Identify which cell holds the provided text, then report its (x, y) central coordinate. 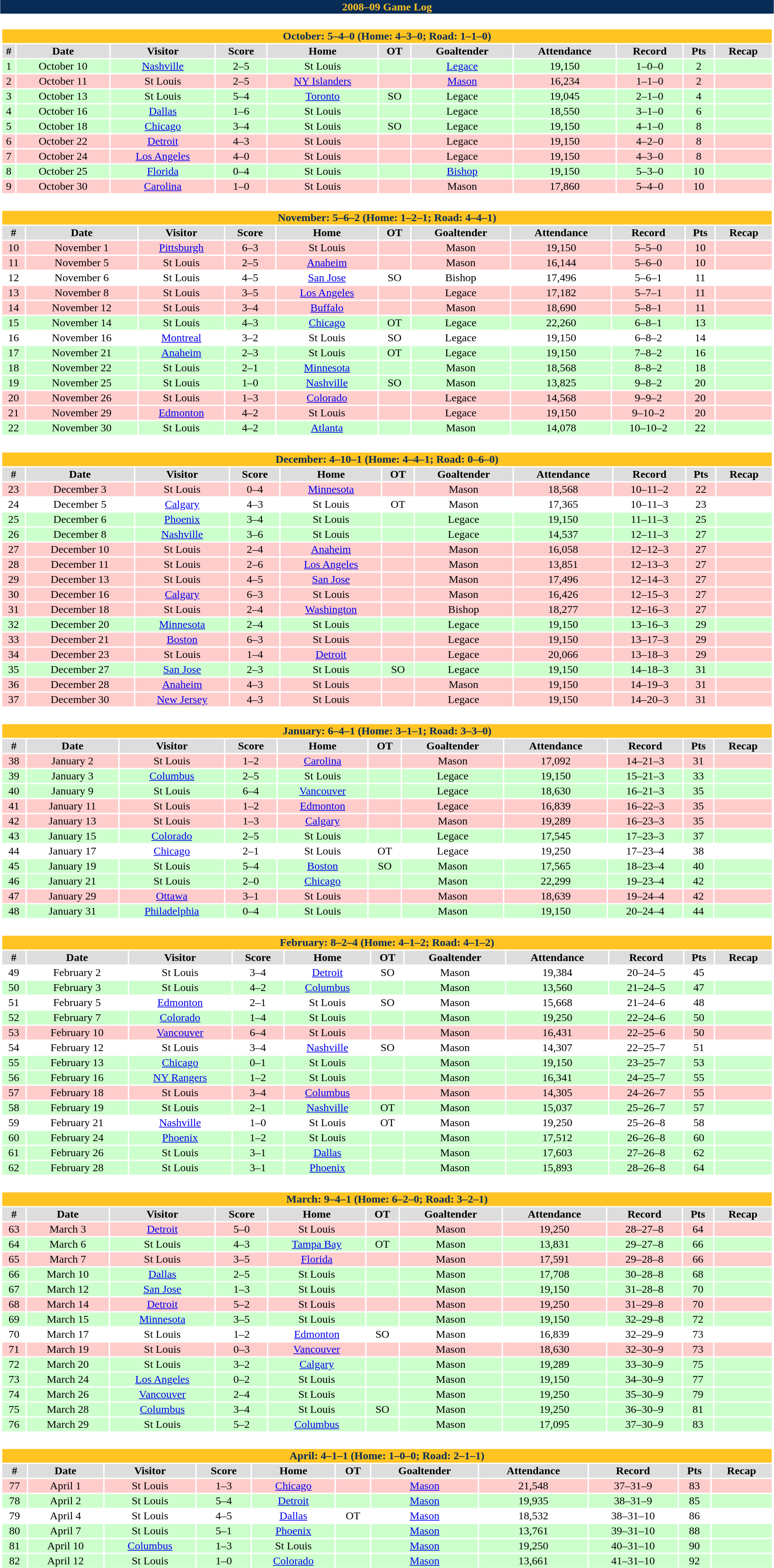
15 (14, 323)
32–29–9 (644, 1335)
34–30–9 (644, 1379)
38–31–10 (633, 1516)
31–29–8 (644, 1305)
86 (695, 1516)
5–6–0 (648, 263)
14–18–3 (649, 669)
March 3 (68, 1229)
March 7 (68, 1259)
3 (9, 96)
December 21 (80, 639)
February 21 (77, 1123)
16–22–3 (645, 806)
February 16 (77, 1078)
October 16 (63, 111)
14,568 (561, 398)
3–6 (255, 535)
22–25–6 (646, 1032)
22–24–6 (646, 1018)
15,037 (558, 1108)
16,144 (561, 263)
17–23–3 (645, 836)
February: 8–2–4 (Home: 4–1–2; Road: 4–1–2) (387, 942)
November 29 (81, 413)
13,661 (533, 1561)
March 15 (68, 1319)
February 3 (77, 988)
27–26–8 (646, 1153)
13,825 (561, 383)
39 (14, 776)
16–21–3 (645, 791)
18,550 (565, 111)
19,045 (565, 96)
January 31 (73, 911)
34 (14, 655)
October 18 (63, 126)
Washington (331, 609)
39–31–10 (633, 1531)
7–8–2 (648, 353)
12–14–3 (649, 579)
21–24–5 (646, 988)
February 5 (77, 1002)
13,851 (563, 565)
November 5 (81, 263)
15,893 (558, 1168)
December 8 (80, 535)
February 10 (77, 1032)
16–23–3 (645, 821)
January 13 (73, 821)
13–18–3 (649, 655)
35–30–9 (644, 1395)
32–30–9 (644, 1349)
March 20 (68, 1365)
0–3 (242, 1349)
21–24–6 (646, 1002)
19 (14, 383)
17,591 (554, 1259)
October 10 (63, 66)
5–4–0 (650, 186)
17,182 (561, 293)
19,384 (558, 972)
5–3–0 (650, 172)
1 (9, 66)
16,341 (558, 1078)
5–7–1 (648, 293)
December 27 (80, 669)
5 (9, 126)
17,365 (563, 505)
December 11 (80, 565)
14–20–3 (649, 699)
71 (14, 1349)
April 1 (65, 1486)
12–11–3 (649, 535)
22–25–7 (646, 1048)
January: 6–4–1 (Home: 3–1–1; Road: 3–3–0) (387, 731)
Philadelphia (172, 911)
1–0–0 (650, 66)
21 (14, 413)
Pittsburgh (181, 248)
24–26–7 (646, 1093)
16,431 (558, 1032)
8–8–2 (648, 368)
14,307 (558, 1048)
17,565 (556, 866)
17,603 (558, 1153)
63 (14, 1229)
4–0 (241, 156)
December 18 (80, 609)
10–11–3 (649, 505)
11–11–3 (649, 519)
18,690 (561, 308)
26 (14, 535)
31–28–8 (644, 1289)
November 30 (81, 428)
January 11 (73, 806)
March: 9–4–1 (Home: 6–2–0; Road: 3–2–1) (387, 1199)
78 (15, 1501)
December 5 (80, 505)
20–24–5 (646, 972)
14–21–3 (645, 761)
14–19–3 (649, 685)
December 23 (80, 655)
January 29 (73, 896)
6–8–1 (648, 323)
December 16 (80, 595)
November 14 (81, 323)
6–8–2 (648, 338)
March 10 (68, 1275)
4–3–0 (650, 156)
13,761 (533, 1531)
February 19 (77, 1108)
Buffalo (327, 308)
28 (14, 565)
20,066 (563, 655)
January 21 (73, 881)
74 (14, 1395)
25–26–7 (646, 1108)
December 10 (80, 549)
92 (695, 1561)
29–28–8 (644, 1259)
12–13–3 (649, 565)
November: 5–6–2 (Home: 1–2–1; Road: 4–4–1) (387, 218)
5–6–1 (648, 278)
2–6 (255, 565)
November 8 (81, 293)
November 22 (81, 368)
December 13 (80, 579)
January 3 (73, 776)
2008–09 Game Log (387, 7)
85 (695, 1501)
4–1–0 (650, 126)
March 12 (68, 1289)
2–1–0 (650, 96)
5–0 (242, 1229)
49 (14, 972)
Atlanta (327, 428)
36–30–9 (644, 1409)
January 9 (73, 791)
January 17 (73, 851)
52 (14, 1018)
18–23–4 (645, 866)
56 (14, 1078)
30–28–8 (644, 1275)
10–11–2 (649, 489)
Tampa Bay (317, 1244)
15–21–3 (645, 776)
54 (14, 1048)
21,548 (533, 1486)
October 25 (63, 172)
17,860 (565, 186)
March 24 (68, 1379)
February 26 (77, 1153)
7 (9, 156)
October 24 (63, 156)
22,299 (556, 881)
9–8–2 (648, 383)
NY Islanders (323, 81)
67 (14, 1289)
Montreal (181, 338)
March 17 (68, 1335)
March 29 (68, 1425)
23–25–7 (646, 1062)
76 (14, 1425)
13–17–3 (649, 639)
November 12 (81, 308)
18,639 (556, 896)
November 16 (81, 338)
October 22 (63, 142)
5–1 (224, 1531)
NY Rangers (180, 1078)
November 25 (81, 383)
41 (14, 806)
November 26 (81, 398)
January 19 (73, 866)
28–26–8 (646, 1168)
November 21 (81, 353)
14,537 (563, 535)
18,277 (563, 609)
January 15 (73, 836)
38–31–9 (633, 1501)
12–16–3 (649, 609)
9–9–2 (648, 398)
24–25–7 (646, 1078)
January 2 (73, 761)
40–31–10 (633, 1546)
43 (14, 836)
March 28 (68, 1409)
46 (14, 881)
February 12 (77, 1048)
80 (15, 1531)
December 6 (80, 519)
36 (14, 685)
16,058 (563, 549)
19,935 (533, 1501)
0–2 (242, 1379)
1–6 (241, 111)
16,426 (563, 595)
10–10–2 (648, 428)
2–0 (251, 881)
Toronto (323, 96)
32–29–8 (644, 1319)
4–2–0 (650, 142)
February 24 (77, 1138)
17,095 (554, 1425)
61 (14, 1153)
28–27–8 (644, 1229)
12–12–3 (649, 549)
November 6 (81, 278)
37–31–9 (633, 1486)
18,532 (533, 1516)
29–27–8 (644, 1244)
33–30–9 (644, 1365)
17 (14, 353)
17,512 (558, 1138)
17,708 (554, 1275)
22,260 (561, 323)
April 12 (65, 1561)
69 (14, 1319)
February 7 (77, 1018)
13,560 (558, 988)
65 (14, 1259)
October: 5–4–0 (Home: 4–3–0; Road: 1–1–0) (387, 36)
16,234 (565, 81)
March 19 (68, 1349)
February 18 (77, 1093)
March 14 (68, 1305)
December 20 (80, 625)
April 10 (65, 1546)
12–15–3 (649, 595)
October 11 (63, 81)
April 7 (65, 1531)
30 (14, 595)
December 28 (80, 685)
0–1 (258, 1062)
1–1–0 (650, 81)
37–30–9 (644, 1425)
41–31–10 (633, 1561)
26–26–8 (646, 1138)
5–8–1 (648, 308)
90 (695, 1546)
9 (9, 186)
19–24–4 (645, 896)
5–5–0 (648, 248)
November 1 (81, 248)
October 30 (63, 186)
13–16–3 (649, 625)
9–10–2 (648, 413)
Ottawa (172, 896)
15,668 (558, 1002)
December: 4–10–1 (Home: 4–4–1; Road: 0–6–0) (387, 459)
17–23–4 (645, 851)
February 2 (77, 972)
19–23–4 (645, 881)
20–24–4 (645, 911)
3–1–0 (650, 111)
17,545 (556, 836)
24 (14, 505)
17,092 (556, 761)
82 (15, 1561)
March 26 (68, 1395)
14,078 (561, 428)
25–26–8 (646, 1123)
New Jersey (182, 699)
April 4 (65, 1516)
December 3 (80, 489)
14,305 (558, 1093)
59 (14, 1123)
88 (695, 1531)
32 (14, 625)
October 13 (63, 96)
March 6 (68, 1244)
December 30 (80, 699)
April: 4–1–1 (Home: 1–0–0; Road: 2–1–1) (387, 1456)
February 28 (77, 1168)
April 2 (65, 1501)
13,831 (554, 1244)
February 13 (77, 1062)
12 (14, 278)
